Return the (X, Y) coordinate for the center point of the cell that contains the specified text.  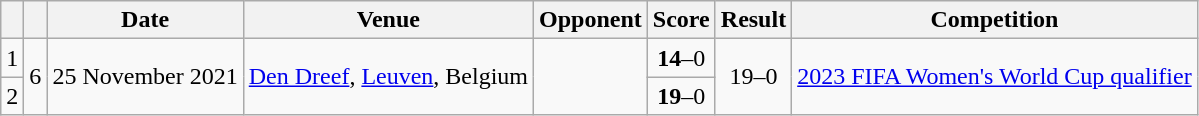
1 (12, 58)
Den Dreef, Leuven, Belgium (388, 77)
25 November 2021 (145, 77)
Opponent (591, 20)
Score (681, 20)
2023 FIFA Women's World Cup qualifier (995, 77)
6 (36, 77)
Competition (995, 20)
2 (12, 96)
Date (145, 20)
Venue (388, 20)
14–0 (681, 58)
Result (753, 20)
